Provide the (X, Y) coordinate of the cell's center where the given text is located.  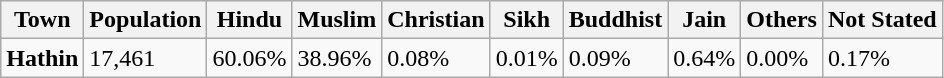
Muslim (337, 20)
0.00% (782, 58)
Christian (436, 20)
Jain (704, 20)
17,461 (146, 58)
0.01% (526, 58)
Population (146, 20)
0.17% (882, 58)
38.96% (337, 58)
Town (42, 20)
Others (782, 20)
Buddhist (615, 20)
Sikh (526, 20)
Hathin (42, 58)
0.64% (704, 58)
Hindu (250, 20)
0.08% (436, 58)
60.06% (250, 58)
0.09% (615, 58)
Not Stated (882, 20)
